Find where the given text appears and provide that cell's center as [x, y] coordinate. 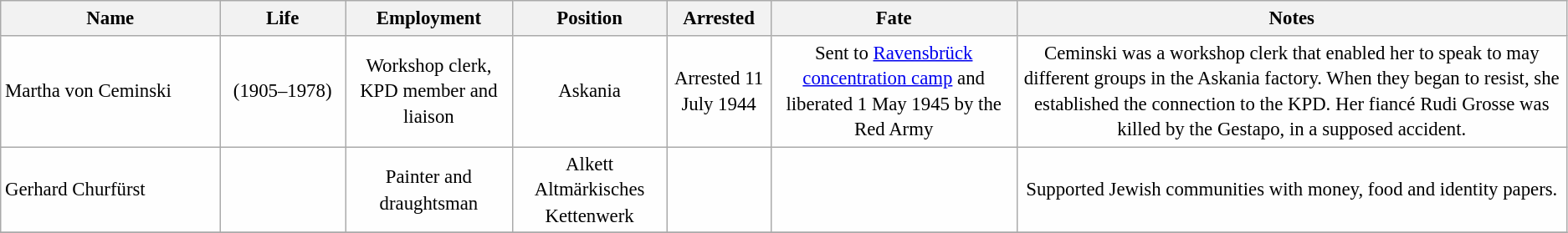
Name [110, 18]
Fate [894, 18]
Askania [589, 91]
Notes [1292, 18]
Arrested [719, 18]
Employment [428, 18]
Painter and draughtsman [428, 190]
Sent to Ravensbrück concentration camp and liberated 1 May 1945 by the Red Army [894, 91]
Life [283, 18]
Position [589, 18]
Arrested 11 July 1944 [719, 91]
(1905–1978) [283, 91]
Workshop clerk, KPD member and liaison [428, 91]
Alkett Altmärkisches Kettenwerk [589, 190]
Gerhard Churfürst [110, 190]
Martha von Ceminski [110, 91]
Supported Jewish communities with money, food and identity papers. [1292, 190]
